From the cell containing the given text, extract its center point as (X, Y) coordinate. 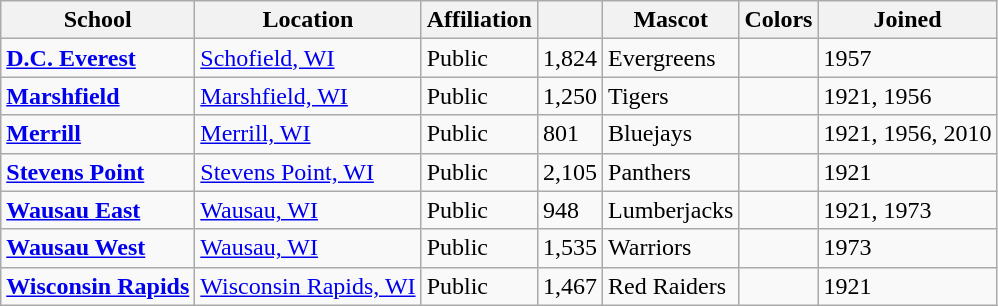
1921, 1956, 2010 (908, 134)
Bluejays (671, 134)
Wausau East (98, 210)
Mascot (671, 20)
Colors (778, 20)
Wisconsin Rapids, WI (308, 286)
School (98, 20)
Merrill (98, 134)
Panthers (671, 172)
1,824 (570, 58)
D.C. Everest (98, 58)
Lumberjacks (671, 210)
1921, 1973 (908, 210)
1973 (908, 248)
948 (570, 210)
1,535 (570, 248)
2,105 (570, 172)
801 (570, 134)
Marshfield, WI (308, 96)
Merrill, WI (308, 134)
Wisconsin Rapids (98, 286)
Marshfield (98, 96)
Affiliation (479, 20)
Red Raiders (671, 286)
Joined (908, 20)
Stevens Point (98, 172)
Location (308, 20)
Evergreens (671, 58)
Stevens Point, WI (308, 172)
Warriors (671, 248)
Tigers (671, 96)
Wausau West (98, 248)
1,467 (570, 286)
1,250 (570, 96)
1957 (908, 58)
Schofield, WI (308, 58)
1921, 1956 (908, 96)
